Extract the [x, y] coordinate from the center of the cell holding the provided text.  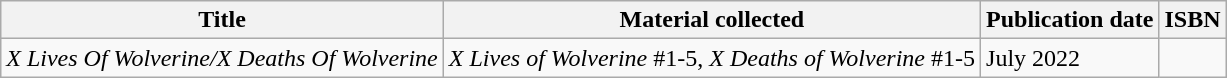
ISBN [1192, 20]
Title [222, 20]
Publication date [1070, 20]
X Lives of Wolverine #1-5, X Deaths of Wolverine #1-5 [712, 58]
X Lives Of Wolverine/X Deaths Of Wolverine [222, 58]
Material collected [712, 20]
July 2022 [1070, 58]
